Pinpoint the cell where the given text exists, returning its [x, y] midpoint coordinate. 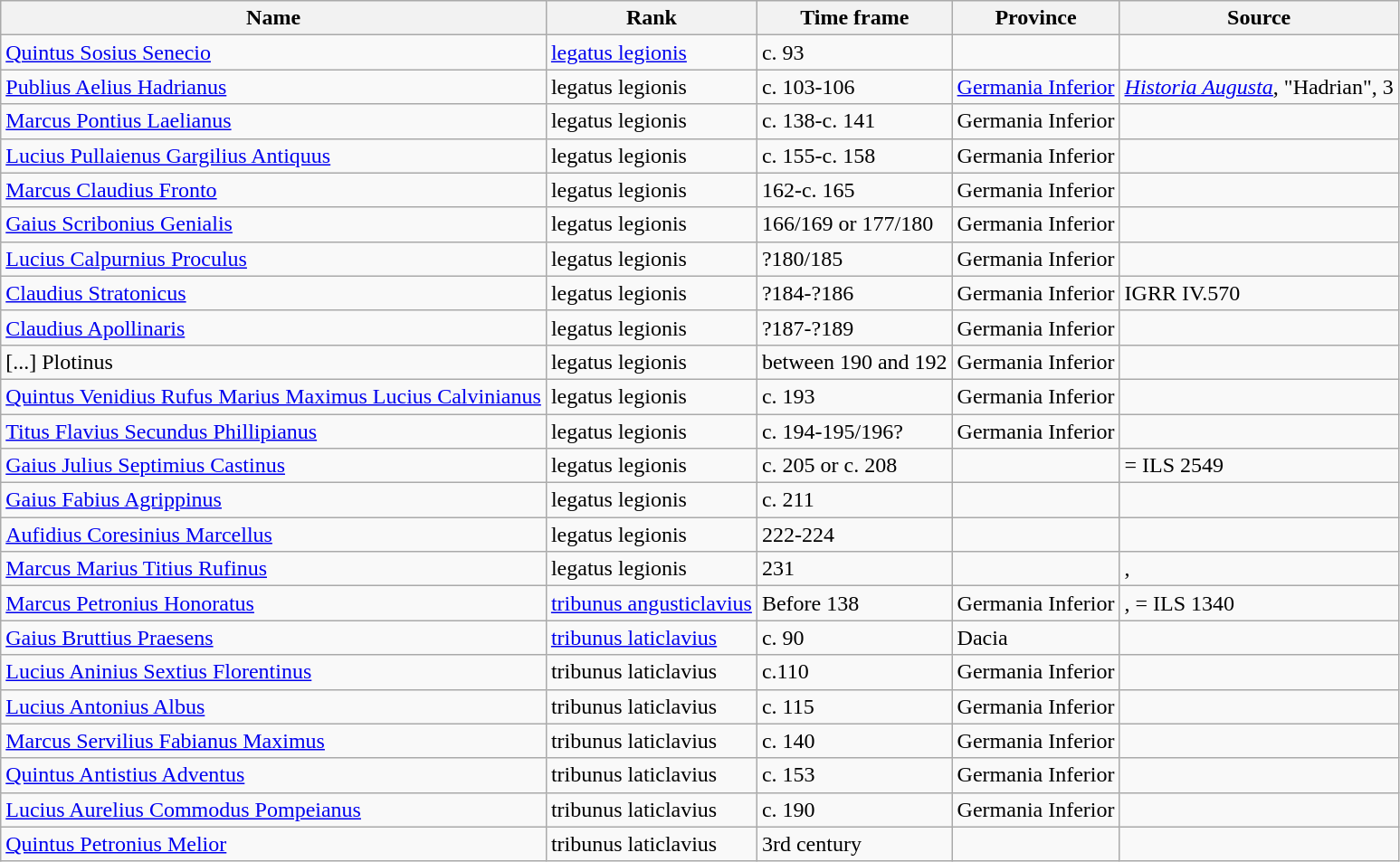
tribunus angusticlavius [652, 603]
Name [273, 18]
c. 193 [854, 396]
Marcus Servilius Fabianus Maximus [273, 741]
Time frame [854, 18]
c. 194-195/196? [854, 431]
c. 140 [854, 741]
Source [1259, 18]
Claudius Stratonicus [273, 293]
Quintus Sosius Senecio [273, 52]
, [1259, 569]
?180/185 [854, 259]
between 190 and 192 [854, 362]
Lucius Aurelius Commodus Pompeianus [273, 810]
Marcus Petronius Honoratus [273, 603]
Gaius Bruttius Praesens [273, 638]
IGRR IV.570 [1259, 293]
Lucius Pullaienus Gargilius Antiquus [273, 156]
Lucius Aninius Sextius Florentinus [273, 672]
Gaius Fabius Agrippinus [273, 500]
3rd century [854, 844]
222-224 [854, 535]
c. 93 [854, 52]
Quintus Petronius Melior [273, 844]
Marcus Claudius Fronto [273, 190]
Historia Augusta, "Hadrian", 3 [1259, 87]
c. 190 [854, 810]
Quintus Antistius Adventus [273, 775]
[...] Plotinus [273, 362]
c. 115 [854, 706]
231 [854, 569]
, = ILS 1340 [1259, 603]
c. 155-c. 158 [854, 156]
c. 138-c. 141 [854, 121]
c.110 [854, 672]
Lucius Calpurnius Proculus [273, 259]
c. 90 [854, 638]
c. 153 [854, 775]
Marcus Marius Titius Rufinus [273, 569]
Lucius Antonius Albus [273, 706]
166/169 or 177/180 [854, 224]
c. 103-106 [854, 87]
Publius Aelius Hadrianus [273, 87]
?184-?186 [854, 293]
162-c. 165 [854, 190]
Quintus Venidius Rufus Marius Maximus Lucius Calvinianus [273, 396]
Dacia [1035, 638]
Gaius Julius Septimius Castinus [273, 466]
Before 138 [854, 603]
Gaius Scribonius Genialis [273, 224]
Claudius Apollinaris [273, 327]
Province [1035, 18]
Rank [652, 18]
= ILS 2549 [1259, 466]
c. 205 or c. 208 [854, 466]
c. 211 [854, 500]
?187-?189 [854, 327]
Aufidius Coresinius Marcellus [273, 535]
Marcus Pontius Laelianus [273, 121]
Titus Flavius Secundus Phillipianus [273, 431]
